For the text-containing cell, return its midpoint in [X, Y] coordinate format. 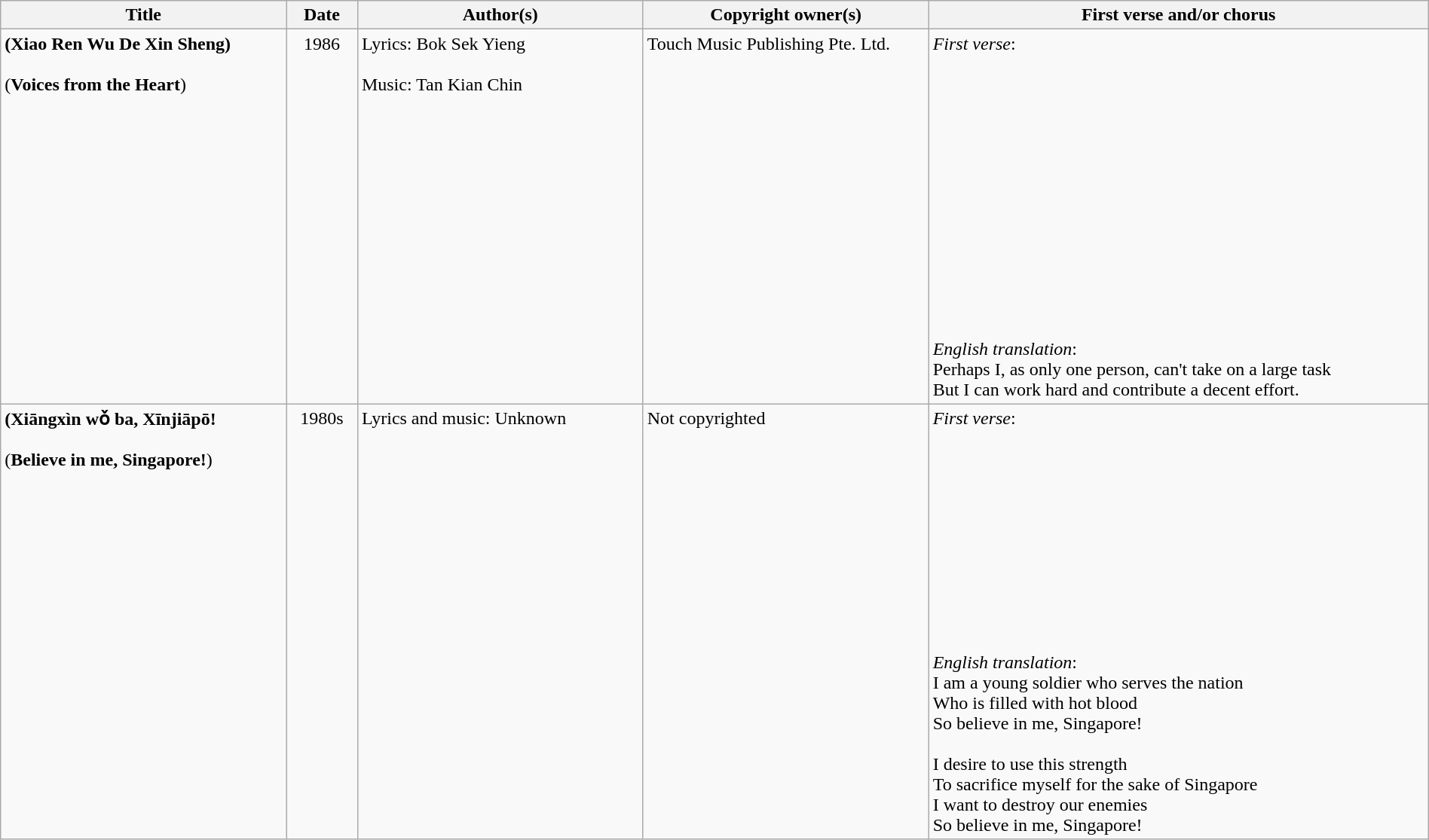
Author(s) [500, 15]
Date [323, 15]
Lyrics and music: Unknown [500, 622]
Touch Music Publishing Pte. Ltd. [785, 217]
1986 [323, 217]
(Xiāngxìn wǒ ba, Xīnjiāpō!(Believe in me, Singapore!) [143, 622]
First verse: English translation: Perhaps I, as only one person, can't take on a large task But I can work hard and contribute a decent effort. [1179, 217]
Copyright owner(s) [785, 15]
Lyrics: Bok Sek YiengMusic: Tan Kian Chin [500, 217]
(Xiao Ren Wu De Xin Sheng)(Voices from the Heart) [143, 217]
1980s [323, 622]
Not copyrighted [785, 622]
First verse and/or chorus [1179, 15]
Title [143, 15]
